Find where the given text appears and provide that cell's center as (x, y) coordinate. 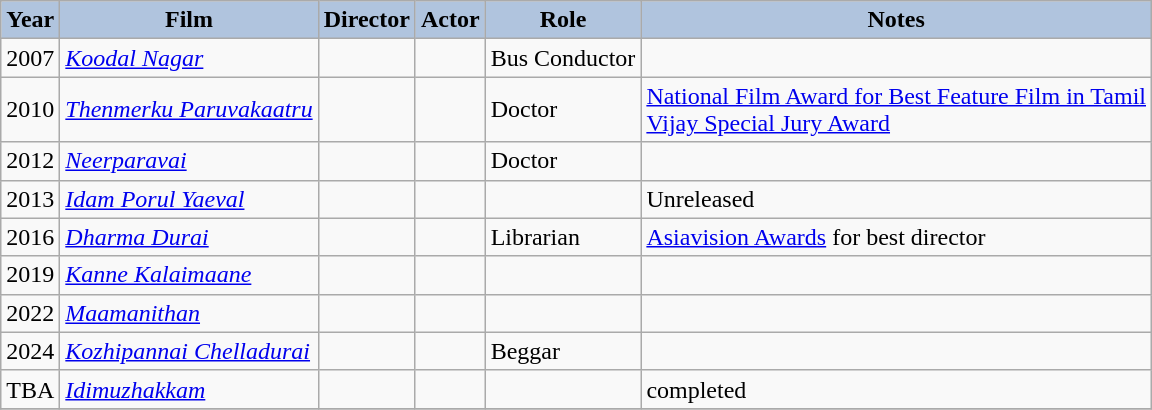
Neerparavai (189, 161)
Idimuzhakkam (189, 389)
National Film Award for Best Feature Film in TamilVijay Special Jury Award (896, 110)
Asiavision Awards for best director (896, 237)
completed (896, 389)
Idam Porul Yaeval (189, 199)
Librarian (563, 237)
Director (366, 20)
2007 (30, 58)
Notes (896, 20)
2012 (30, 161)
Unreleased (896, 199)
Role (563, 20)
Kanne Kalaimaane (189, 275)
Film (189, 20)
2010 (30, 110)
Maamanithan (189, 313)
2024 (30, 351)
2022 (30, 313)
Actor (450, 20)
Thenmerku Paruvakaatru (189, 110)
Koodal Nagar (189, 58)
TBA (30, 389)
Dharma Durai (189, 237)
2019 (30, 275)
Kozhipannai Chelladurai (189, 351)
2013 (30, 199)
Year (30, 20)
Beggar (563, 351)
2016 (30, 237)
Bus Conductor (563, 58)
